Find where the given text appears and provide that cell's center as [X, Y] coordinate. 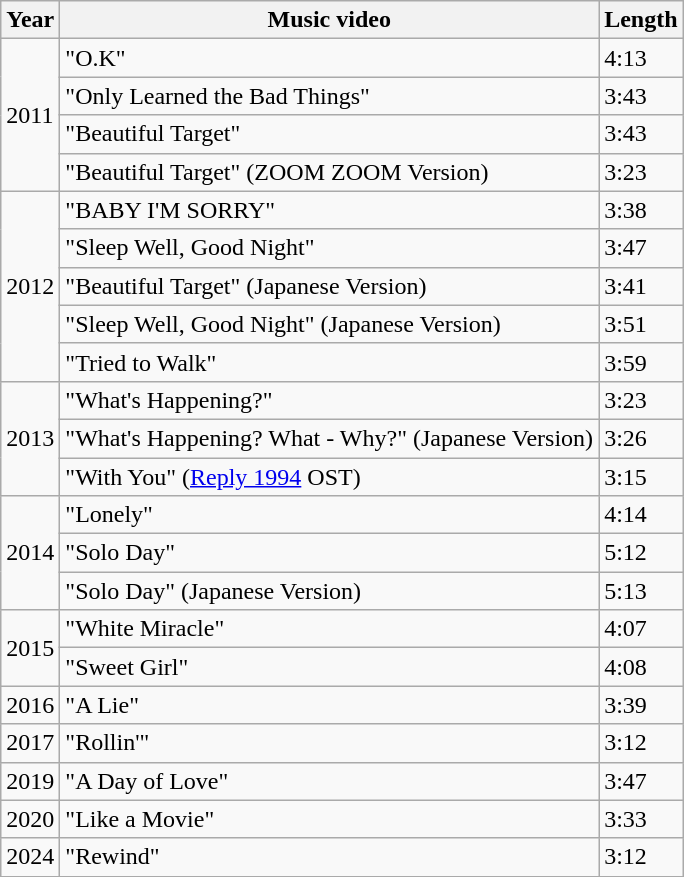
3:39 [641, 705]
Music video [330, 20]
2017 [30, 743]
"A Lie" [330, 705]
4:13 [641, 58]
Year [30, 20]
2011 [30, 115]
2019 [30, 781]
3:33 [641, 819]
"Tried to Walk" [330, 362]
Length [641, 20]
"What's Happening?" [330, 400]
"Solo Day" [330, 553]
2016 [30, 705]
"Sleep Well, Good Night" [330, 248]
"Lonely" [330, 515]
"Like a Movie" [330, 819]
3:26 [641, 438]
"Beautiful Target" (ZOOM ZOOM Version) [330, 172]
"O.K" [330, 58]
"Rollin'" [330, 743]
"Sweet Girl" [330, 667]
3:51 [641, 324]
3:38 [641, 210]
4:08 [641, 667]
"Beautiful Target" (Japanese Version) [330, 286]
"Sleep Well, Good Night" (Japanese Version) [330, 324]
"White Miracle" [330, 629]
2015 [30, 648]
"Rewind" [330, 857]
"Beautiful Target" [330, 134]
"What's Happening? What - Why?" (Japanese Version) [330, 438]
2024 [30, 857]
2020 [30, 819]
"With You" (Reply 1994 OST) [330, 477]
"A Day of Love" [330, 781]
4:14 [641, 515]
4:07 [641, 629]
5:12 [641, 553]
"Solo Day" (Japanese Version) [330, 591]
3:59 [641, 362]
2012 [30, 286]
3:41 [641, 286]
3:15 [641, 477]
"Only Learned the Bad Things" [330, 96]
2013 [30, 438]
5:13 [641, 591]
2014 [30, 553]
"BABY I'M SORRY" [330, 210]
